Return [x, y] of the center of cell containing provided text 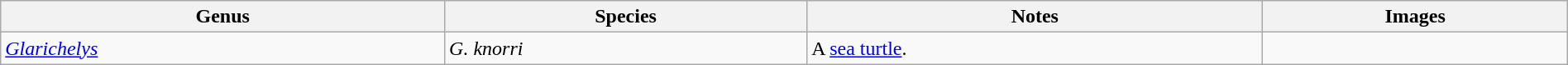
Genus [223, 17]
Notes [1035, 17]
Species [626, 17]
Images [1415, 17]
A sea turtle. [1035, 48]
Glarichelys [223, 48]
G. knorri [626, 48]
